Determine the (X, Y) coordinate at the center of the cell enclosing the given text.  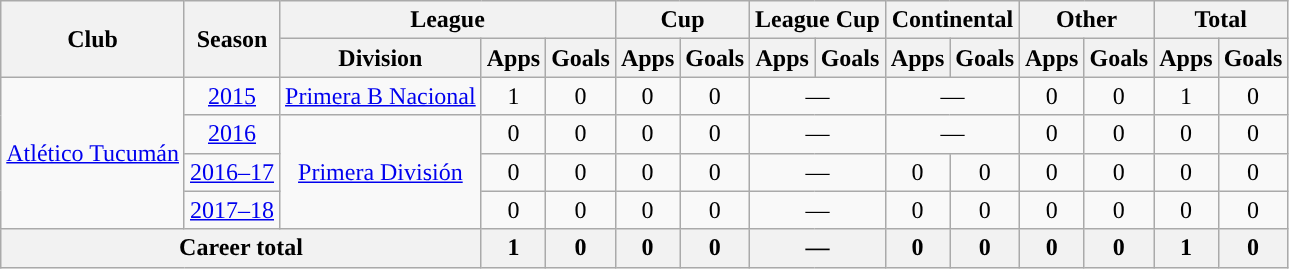
League (448, 20)
Primera División (381, 172)
Club (93, 39)
Career total (241, 248)
Division (381, 58)
2016 (232, 134)
League Cup (818, 20)
Primera B Nacional (381, 96)
2015 (232, 96)
Other (1087, 20)
Total (1221, 20)
2017–18 (232, 210)
Season (232, 39)
Continental (952, 20)
2016–17 (232, 172)
Cup (682, 20)
Atlético Tucumán (93, 153)
